Capture the cell that displays the provided text and extract its [X, Y] central coordinate. 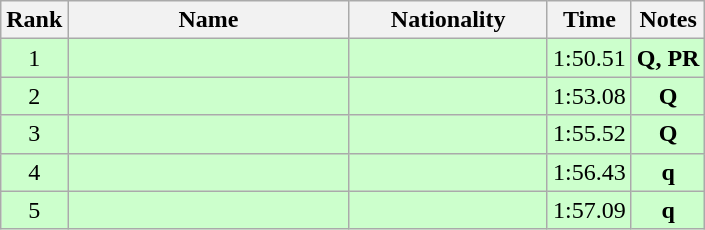
1 [34, 58]
5 [34, 210]
Q, PR [668, 58]
4 [34, 172]
Rank [34, 20]
1:50.51 [589, 58]
3 [34, 134]
1:57.09 [589, 210]
1:55.52 [589, 134]
Notes [668, 20]
Time [589, 20]
1:53.08 [589, 96]
Nationality [448, 20]
Name [208, 20]
2 [34, 96]
1:56.43 [589, 172]
